Locate the cell with the specified text and output its (X, Y) center coordinate. 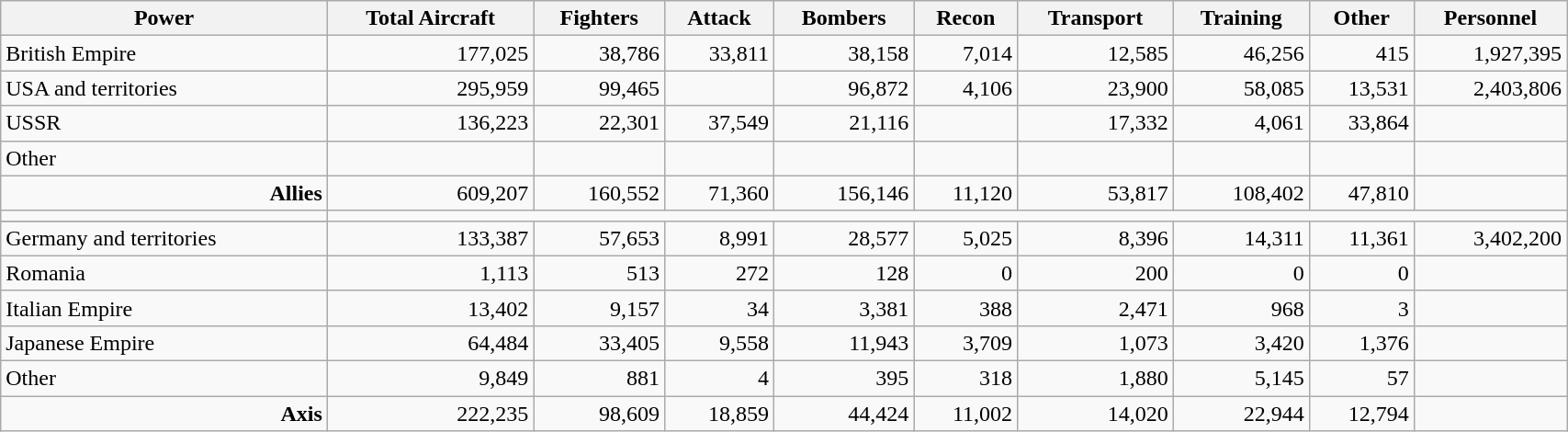
9,849 (430, 378)
4,106 (966, 88)
Bombers (843, 18)
46,256 (1241, 53)
22,301 (599, 123)
108,402 (1241, 193)
1,880 (1096, 378)
USSR (164, 123)
388 (966, 308)
Japanese Empire (164, 343)
33,864 (1361, 123)
Italian Empire (164, 308)
3,381 (843, 308)
9,558 (718, 343)
1,113 (430, 273)
136,223 (430, 123)
38,158 (843, 53)
13,402 (430, 308)
2,471 (1096, 308)
11,361 (1361, 238)
5,025 (966, 238)
USA and territories (164, 88)
57 (1361, 378)
968 (1241, 308)
200 (1096, 273)
44,424 (843, 413)
318 (966, 378)
Recon (966, 18)
1,927,395 (1490, 53)
4,061 (1241, 123)
160,552 (599, 193)
23,900 (1096, 88)
14,020 (1096, 413)
12,585 (1096, 53)
881 (599, 378)
1,376 (1361, 343)
98,609 (599, 413)
3 (1361, 308)
513 (599, 273)
Allies (164, 193)
295,959 (430, 88)
8,396 (1096, 238)
Axis (164, 413)
64,484 (430, 343)
14,311 (1241, 238)
395 (843, 378)
2,403,806 (1490, 88)
33,811 (718, 53)
8,991 (718, 238)
Personnel (1490, 18)
3,402,200 (1490, 238)
12,794 (1361, 413)
4 (718, 378)
11,943 (843, 343)
Total Aircraft (430, 18)
38,786 (599, 53)
156,146 (843, 193)
71,360 (718, 193)
415 (1361, 53)
3,420 (1241, 343)
Training (1241, 18)
33,405 (599, 343)
177,025 (430, 53)
21,116 (843, 123)
57,653 (599, 238)
37,549 (718, 123)
Germany and territories (164, 238)
272 (718, 273)
47,810 (1361, 193)
5,145 (1241, 378)
Fighters (599, 18)
58,085 (1241, 88)
11,002 (966, 413)
53,817 (1096, 193)
18,859 (718, 413)
British Empire (164, 53)
3,709 (966, 343)
133,387 (430, 238)
Romania (164, 273)
609,207 (430, 193)
222,235 (430, 413)
34 (718, 308)
9,157 (599, 308)
17,332 (1096, 123)
Power (164, 18)
11,120 (966, 193)
28,577 (843, 238)
96,872 (843, 88)
13,531 (1361, 88)
Attack (718, 18)
1,073 (1096, 343)
7,014 (966, 53)
99,465 (599, 88)
128 (843, 273)
22,944 (1241, 413)
Transport (1096, 18)
